Extract the (X, Y) coordinate from the center of the cell holding the provided text.  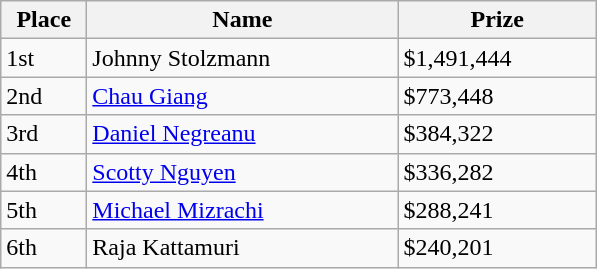
2nd (44, 96)
Scotty Nguyen (242, 172)
$773,448 (498, 96)
Michael Mizrachi (242, 210)
$336,282 (498, 172)
Prize (498, 20)
$1,491,444 (498, 58)
6th (44, 248)
4th (44, 172)
Chau Giang (242, 96)
$384,322 (498, 134)
Daniel Negreanu (242, 134)
3rd (44, 134)
$288,241 (498, 210)
Johnny Stolzmann (242, 58)
5th (44, 210)
Raja Kattamuri (242, 248)
Name (242, 20)
$240,201 (498, 248)
Place (44, 20)
1st (44, 58)
